Identify which cell holds the provided text, then report its (X, Y) central coordinate. 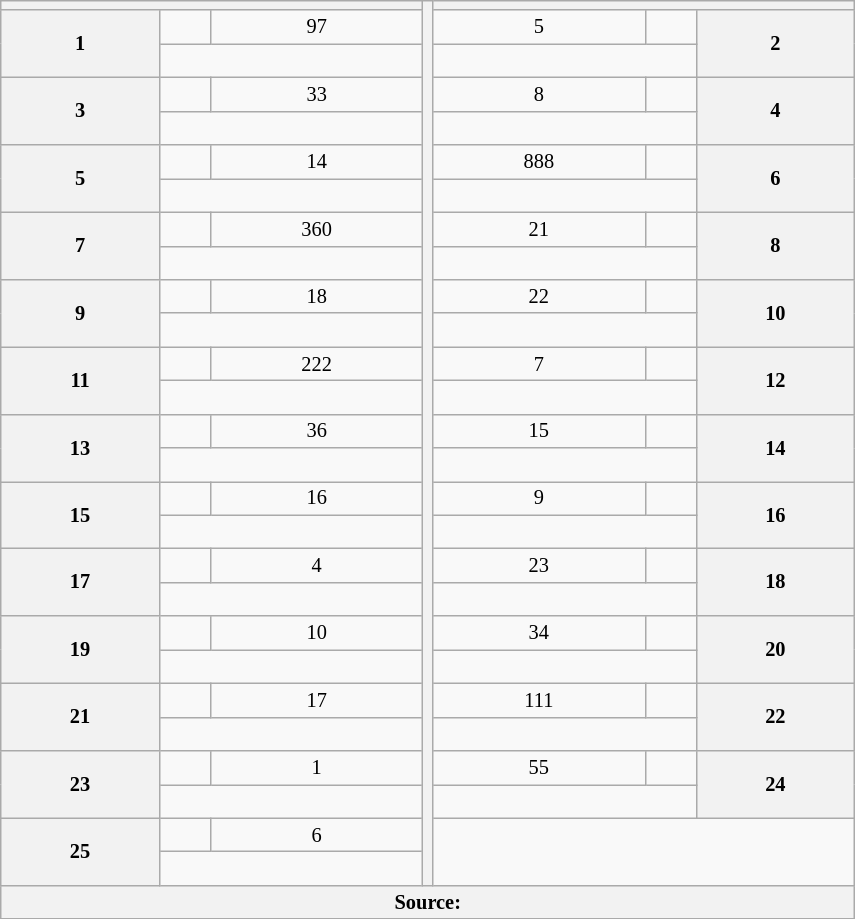
Source: (428, 902)
20 (776, 650)
360 (316, 229)
11 (80, 380)
36 (316, 431)
19 (80, 650)
24 (776, 784)
97 (316, 27)
888 (539, 162)
25 (80, 852)
33 (316, 94)
13 (80, 448)
34 (539, 633)
2 (776, 44)
3 (80, 110)
12 (776, 380)
111 (539, 700)
222 (316, 364)
55 (539, 767)
